Search for the cell housing the specified text and yield its (x, y) center coordinate. 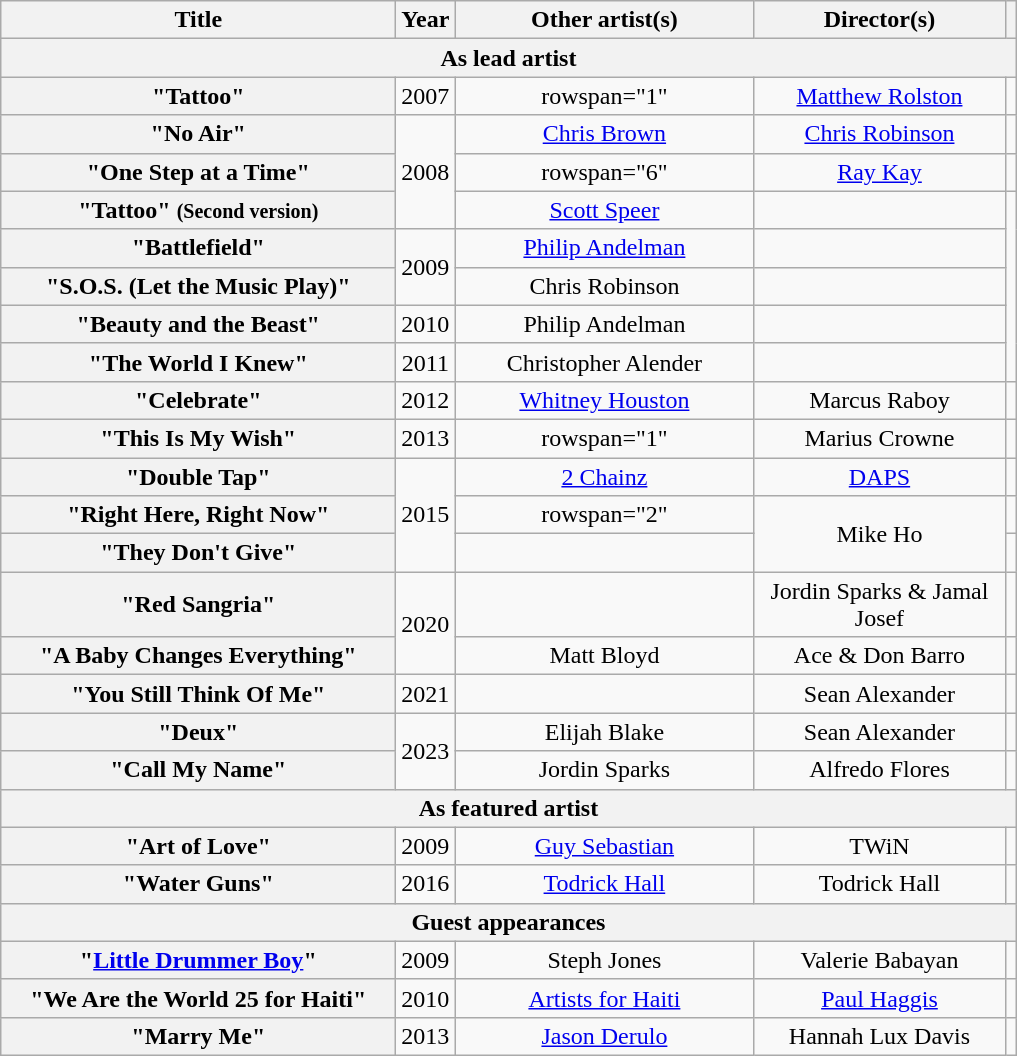
"Beauty and the Beast" (198, 324)
As lead artist (508, 58)
"Marry Me" (198, 1036)
Chris Brown (604, 134)
Jordin Sparks & Jamal Josef (880, 604)
"Celebrate" (198, 400)
Christopher Alender (604, 362)
Year (426, 20)
"Battlefield" (198, 248)
"A Baby Changes Everything" (198, 656)
Ace & Don Barro (880, 656)
"This Is My Wish" (198, 438)
Marcus Raboy (880, 400)
Elijah Blake (604, 732)
Artists for Haiti (604, 998)
Jordin Sparks (604, 770)
"We Are the World 25 for Haiti" (198, 998)
"Deux" (198, 732)
Alfredo Flores (880, 770)
Paul Haggis (880, 998)
"Tattoo" (Second version) (198, 210)
Ray Kay (880, 172)
"Little Drummer Boy" (198, 960)
"One Step at a Time" (198, 172)
2015 (426, 515)
Whitney Houston (604, 400)
2016 (426, 884)
Mike Ho (880, 534)
Valerie Babayan (880, 960)
Guy Sebastian (604, 846)
Hannah Lux Davis (880, 1036)
As featured artist (508, 808)
2011 (426, 362)
"Water Guns" (198, 884)
"S.O.S. (Let the Music Play)" (198, 286)
"Red Sangria" (198, 604)
"Double Tap" (198, 477)
"Tattoo" (198, 96)
Other artist(s) (604, 20)
2 Chainz (604, 477)
2008 (426, 172)
Title (198, 20)
"Call My Name" (198, 770)
2020 (426, 624)
"No Air" (198, 134)
"Right Here, Right Now" (198, 515)
Matthew Rolston (880, 96)
"The World I Knew" (198, 362)
2021 (426, 694)
Guest appearances (508, 922)
"Art of Love" (198, 846)
"They Don't Give" (198, 553)
Scott Speer (604, 210)
"You Still Think Of Me" (198, 694)
TWiN (880, 846)
2007 (426, 96)
rowspan="2" (604, 515)
Matt Bloyd (604, 656)
2012 (426, 400)
rowspan="6" (604, 172)
Jason Derulo (604, 1036)
DAPS (880, 477)
2023 (426, 751)
Marius Crowne (880, 438)
Director(s) (880, 20)
Steph Jones (604, 960)
